Locate the cell with the specified text and output its [x, y] center coordinate. 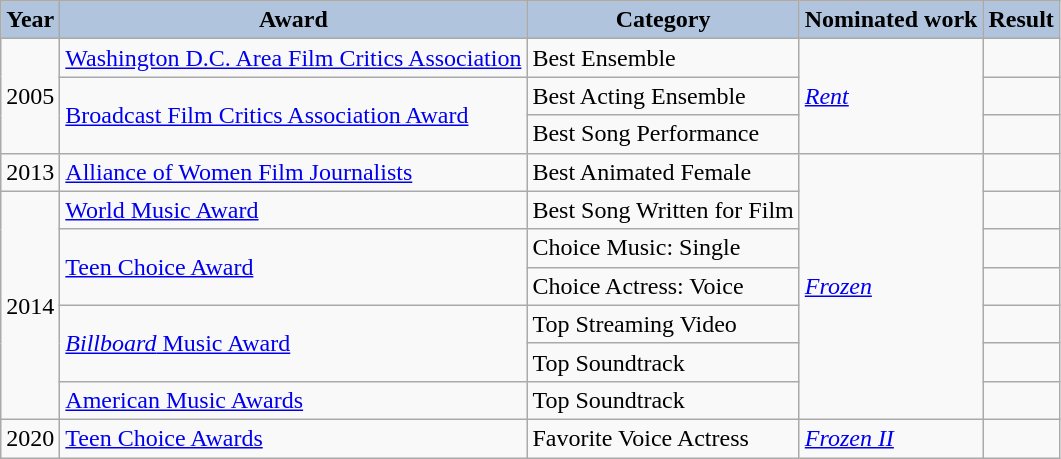
World Music Award [294, 210]
Best Song Written for Film [663, 210]
Award [294, 20]
Best Ensemble [663, 58]
Teen Choice Award [294, 267]
Frozen II [891, 438]
Rent [891, 96]
Billboard Music Award [294, 343]
Washington D.C. Area Film Critics Association [294, 58]
2020 [30, 438]
Favorite Voice Actress [663, 438]
2013 [30, 172]
Best Animated Female [663, 172]
Teen Choice Awards [294, 438]
Year [30, 20]
Choice Music: Single [663, 248]
Best Acting Ensemble [663, 96]
Choice Actress: Voice [663, 286]
2014 [30, 305]
2005 [30, 96]
Best Song Performance [663, 134]
Top Streaming Video [663, 324]
Broadcast Film Critics Association Award [294, 115]
Category [663, 20]
Alliance of Women Film Journalists [294, 172]
American Music Awards [294, 400]
Frozen [891, 286]
Nominated work [891, 20]
Result [1021, 20]
